Return the [X, Y] coordinate for the center point of the cell that contains the specified text.  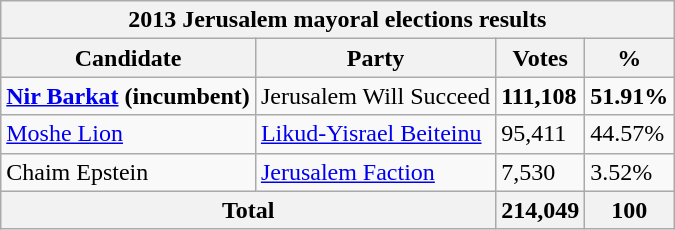
44.57% [630, 134]
Likud-Yisrael Beiteinu [375, 134]
214,049 [540, 210]
2013 Jerusalem mayoral elections results [338, 20]
Nir Barkat (incumbent) [128, 96]
7,530 [540, 172]
Votes [540, 58]
Jerusalem Faction [375, 172]
100 [630, 210]
95,411 [540, 134]
Chaim Epstein [128, 172]
% [630, 58]
Moshe Lion [128, 134]
3.52% [630, 172]
Party [375, 58]
51.91% [630, 96]
Jerusalem Will Succeed [375, 96]
Candidate [128, 58]
Total [248, 210]
111,108 [540, 96]
